Find where the given text appears and provide that cell's center as [X, Y] coordinate. 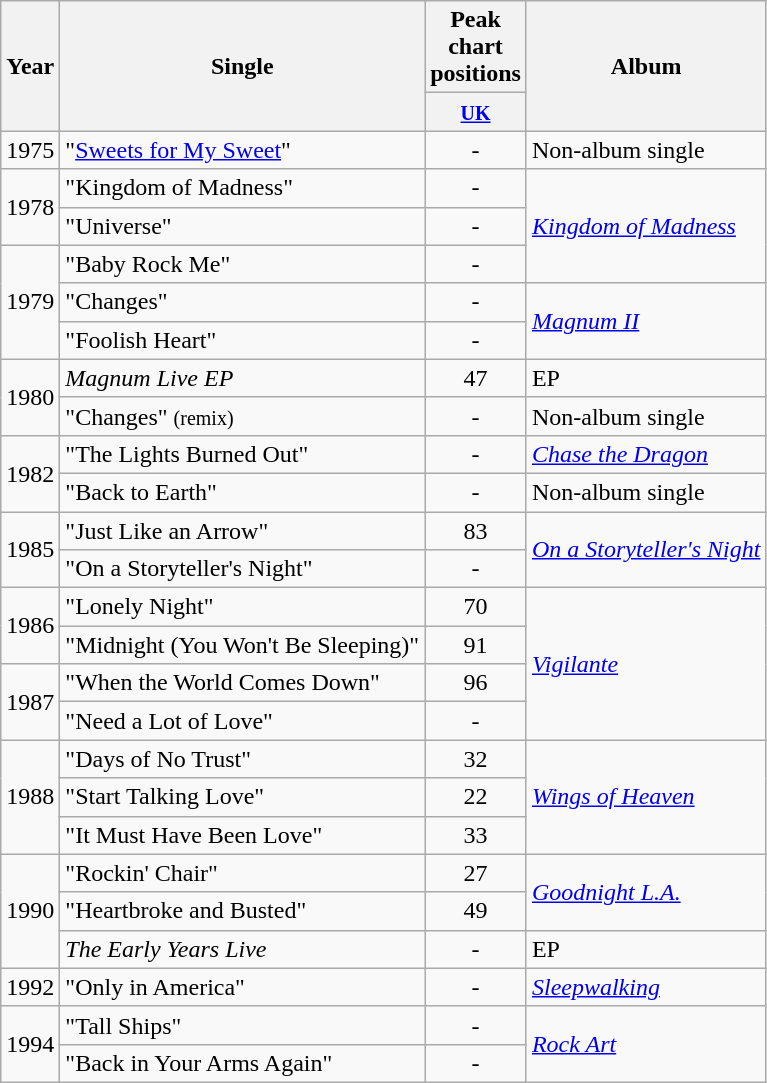
1990 [30, 911]
"Back in Your Arms Again" [242, 1063]
1982 [30, 473]
"Tall Ships" [242, 1025]
Kingdom of Madness [646, 226]
"Days of No Trust" [242, 759]
33 [476, 835]
83 [476, 531]
1985 [30, 550]
1987 [30, 702]
"Changes" [242, 302]
Sleepwalking [646, 987]
1980 [30, 397]
32 [476, 759]
1986 [30, 626]
1988 [30, 797]
The Early Years Live [242, 949]
Single [242, 66]
"It Must Have Been Love" [242, 835]
UK [476, 112]
1994 [30, 1044]
"The Lights Burned Out" [242, 454]
Wings of Heaven [646, 797]
49 [476, 911]
"Lonely Night" [242, 607]
Year [30, 66]
Peak chart positions [476, 47]
On a Storyteller's Night [646, 550]
1992 [30, 987]
"Kingdom of Madness" [242, 188]
22 [476, 797]
"Changes" (remix) [242, 416]
Magnum Live EP [242, 378]
"Start Talking Love" [242, 797]
"Rockin' Chair" [242, 873]
"Sweets for My Sweet" [242, 150]
1978 [30, 207]
"On a Storyteller's Night" [242, 569]
"Baby Rock Me" [242, 264]
Album [646, 66]
1979 [30, 302]
Vigilante [646, 664]
"Back to Earth" [242, 492]
Goodnight L.A. [646, 892]
91 [476, 645]
70 [476, 607]
"Midnight (You Won't Be Sleeping)" [242, 645]
"Heartbroke and Busted" [242, 911]
47 [476, 378]
"Need a Lot of Love" [242, 721]
Chase the Dragon [646, 454]
"Only in America" [242, 987]
Rock Art [646, 1044]
"When the World Comes Down" [242, 683]
1975 [30, 150]
96 [476, 683]
27 [476, 873]
"Foolish Heart" [242, 340]
Magnum II [646, 321]
"Universe" [242, 226]
"Just Like an Arrow" [242, 531]
